Capture the cell that displays the provided text and extract its (X, Y) central coordinate. 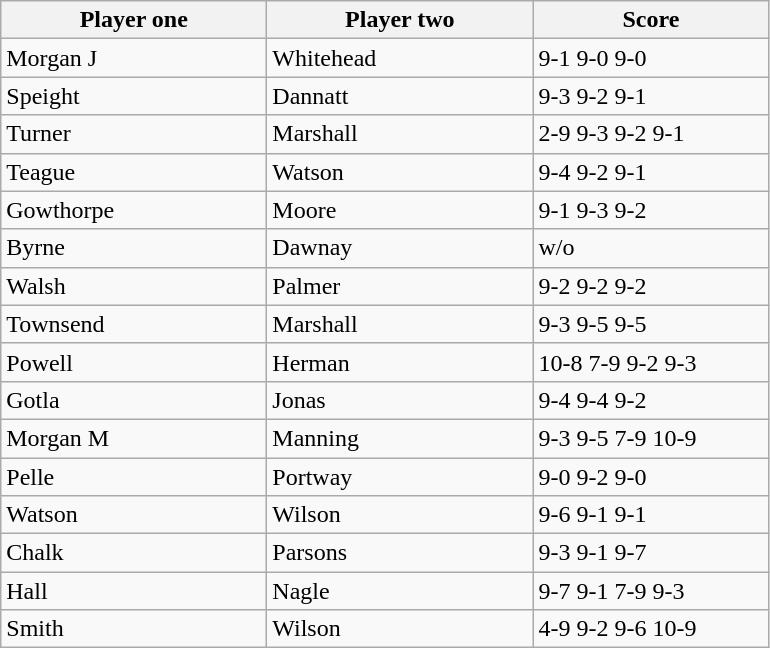
9-4 9-2 9-1 (651, 172)
Townsend (134, 324)
9-4 9-4 9-2 (651, 400)
Player one (134, 20)
Morgan M (134, 438)
9-1 9-0 9-0 (651, 58)
Pelle (134, 477)
Teague (134, 172)
w/o (651, 248)
9-0 9-2 9-0 (651, 477)
9-3 9-1 9-7 (651, 553)
Player two (400, 20)
Gotla (134, 400)
9-2 9-2 9-2 (651, 286)
Dannatt (400, 96)
9-1 9-3 9-2 (651, 210)
Speight (134, 96)
2-9 9-3 9-2 9-1 (651, 134)
Byrne (134, 248)
Score (651, 20)
Smith (134, 629)
9-3 9-5 7-9 10-9 (651, 438)
Palmer (400, 286)
10-8 7-9 9-2 9-3 (651, 362)
Portway (400, 477)
Dawnay (400, 248)
9-3 9-5 9-5 (651, 324)
Walsh (134, 286)
Parsons (400, 553)
Gowthorpe (134, 210)
Turner (134, 134)
Moore (400, 210)
Manning (400, 438)
Whitehead (400, 58)
Nagle (400, 591)
Morgan J (134, 58)
4-9 9-2 9-6 10-9 (651, 629)
Herman (400, 362)
Chalk (134, 553)
Powell (134, 362)
9-7 9-1 7-9 9-3 (651, 591)
9-3 9-2 9-1 (651, 96)
Hall (134, 591)
Jonas (400, 400)
9-6 9-1 9-1 (651, 515)
